Extract the [x, y] coordinate from the center of the cell holding the provided text.  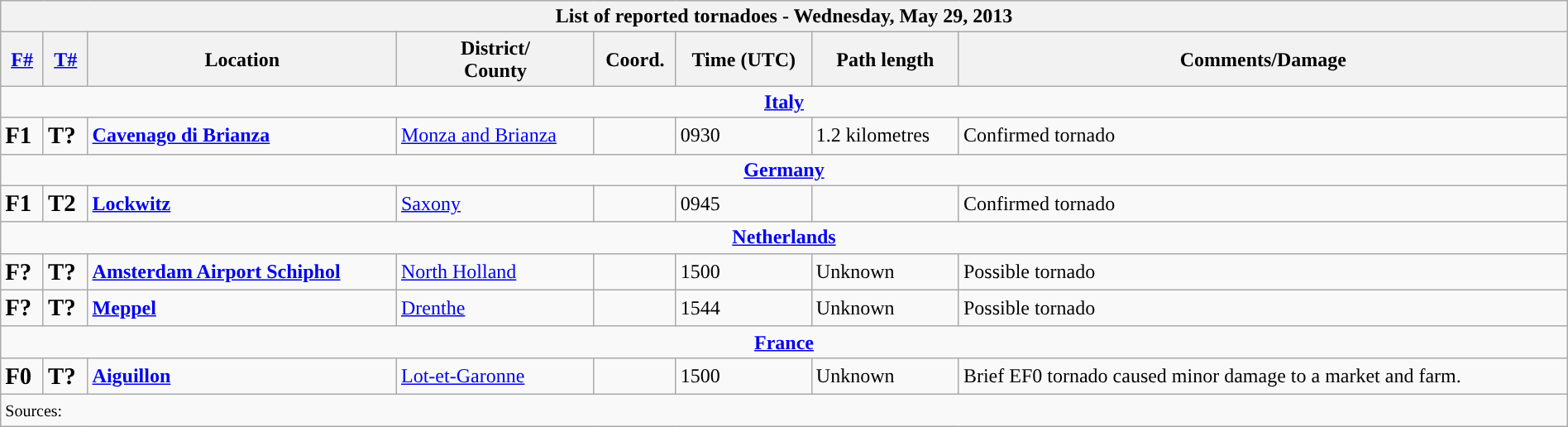
Italy [784, 102]
Amsterdam Airport Schiphol [241, 271]
F0 [22, 376]
Time (UTC) [743, 60]
Lockwitz [241, 204]
F# [22, 60]
Saxony [495, 204]
Brief EF0 tornado caused minor damage to a market and farm. [1263, 376]
1544 [743, 308]
Germany [784, 170]
0930 [743, 136]
Cavenago di Brianza [241, 136]
Path length [885, 60]
France [784, 342]
1.2 kilometres [885, 136]
List of reported tornadoes - Wednesday, May 29, 2013 [784, 17]
Lot-et-Garonne [495, 376]
Sources: [784, 410]
Drenthe [495, 308]
0945 [743, 204]
Netherlands [784, 237]
Comments/Damage [1263, 60]
Aiguillon [241, 376]
T2 [65, 204]
Meppel [241, 308]
North Holland [495, 271]
Location [241, 60]
T# [65, 60]
District/County [495, 60]
Coord. [635, 60]
Monza and Brianza [495, 136]
